Detect which cell encompasses the target text, then output its (x, y) center coordinate. 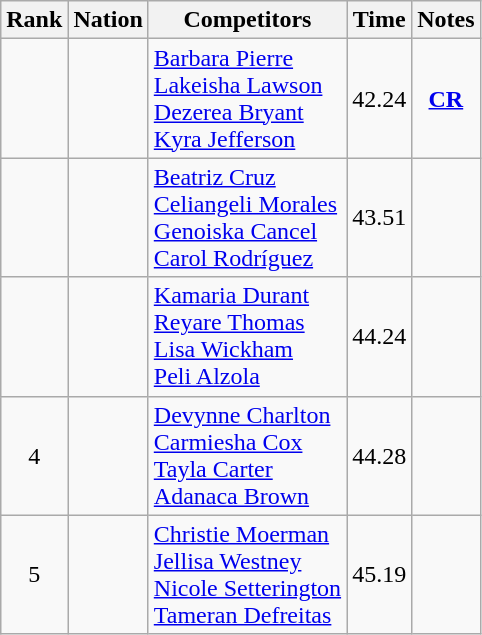
Beatriz CruzCeliangeli MoralesGenoiska CancelCarol Rodríguez (247, 218)
44.28 (380, 456)
5 (34, 574)
Kamaria DurantReyare ThomasLisa WickhamPeli Alzola (247, 336)
45.19 (380, 574)
Devynne CharltonCarmiesha CoxTayla CarterAdanaca Brown (247, 456)
Christie MoermanJellisa WestneyNicole SetteringtonTameran Defreitas (247, 574)
43.51 (380, 218)
44.24 (380, 336)
4 (34, 456)
Nation (108, 20)
Time (380, 20)
Notes (446, 20)
Rank (34, 20)
CR (446, 98)
Competitors (247, 20)
42.24 (380, 98)
Barbara PierreLakeisha LawsonDezerea BryantKyra Jefferson (247, 98)
